Pinpoint the cell where the given text exists, returning its [x, y] midpoint coordinate. 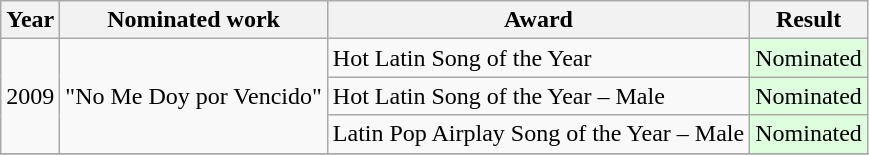
Latin Pop Airplay Song of the Year – Male [538, 134]
Award [538, 20]
Hot Latin Song of the Year [538, 58]
"No Me Doy por Vencido" [194, 96]
Nominated work [194, 20]
Hot Latin Song of the Year – Male [538, 96]
Result [809, 20]
Year [30, 20]
2009 [30, 96]
